From the cell containing the given text, extract its center point as (X, Y) coordinate. 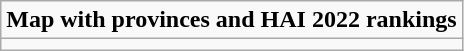
Map with provinces and HAI 2022 rankings (232, 20)
